Scan for the cell matching the given text and deliver its [X, Y] coordinate at center. 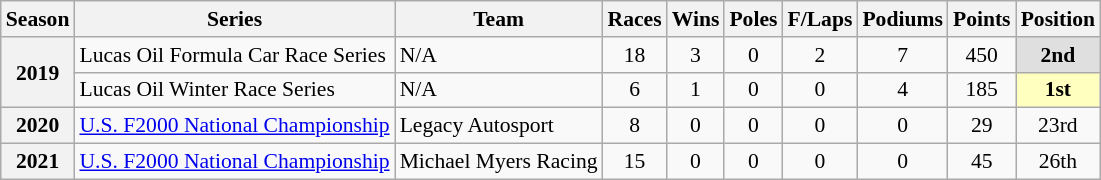
Races [635, 19]
Wins [696, 19]
29 [982, 126]
Podiums [902, 19]
Legacy Autosport [499, 126]
26th [1058, 162]
2020 [38, 126]
Poles [753, 19]
15 [635, 162]
2 [820, 55]
2019 [38, 72]
45 [982, 162]
Lucas Oil Formula Car Race Series [234, 55]
2nd [1058, 55]
3 [696, 55]
Points [982, 19]
7 [902, 55]
6 [635, 90]
Michael Myers Racing [499, 162]
23rd [1058, 126]
1 [696, 90]
Series [234, 19]
8 [635, 126]
Position [1058, 19]
Lucas Oil Winter Race Series [234, 90]
1st [1058, 90]
18 [635, 55]
185 [982, 90]
450 [982, 55]
2021 [38, 162]
F/Laps [820, 19]
Season [38, 19]
4 [902, 90]
Team [499, 19]
